Provide the (x, y) coordinate of the cell's center where the given text is located.  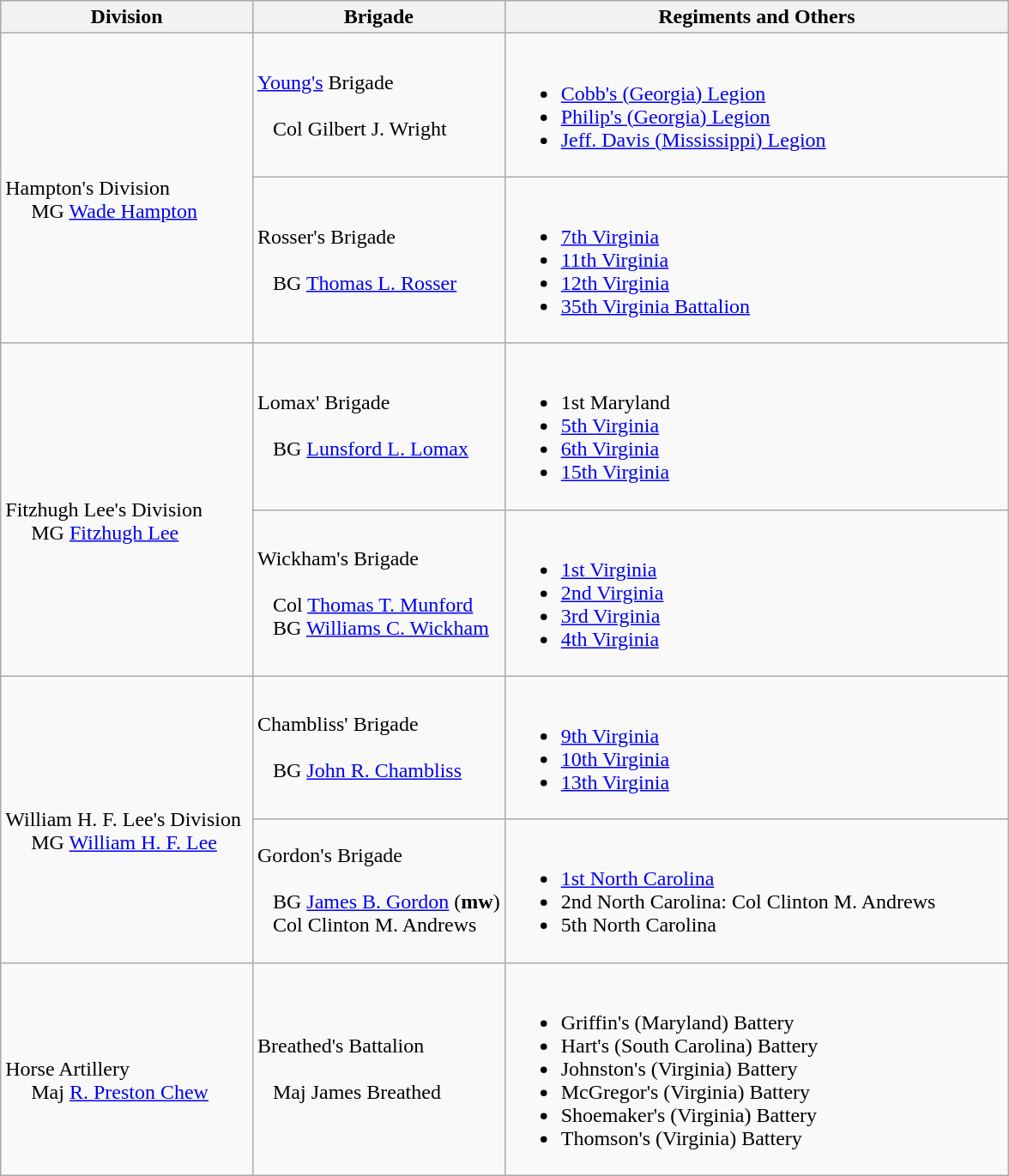
Young's Brigade Col Gilbert J. Wright (378, 105)
Cobb's (Georgia) LegionPhilip's (Georgia) LegionJeff. Davis (Mississippi) Legion (757, 105)
Breathed's Battalion Maj James Breathed (378, 1069)
Hampton's Division MG Wade Hampton (127, 189)
Division (127, 17)
Regiments and Others (757, 17)
1st Maryland5th Virginia6th Virginia15th Virginia (757, 426)
1st Virginia2nd Virginia3rd Virginia4th Virginia (757, 593)
Rosser's Brigade BG Thomas L. Rosser (378, 260)
7th Virginia11th Virginia12th Virginia35th Virginia Battalion (757, 260)
Fitzhugh Lee's Division MG Fitzhugh Lee (127, 510)
Chambliss' Brigade BG John R. Chambliss (378, 748)
Lomax' Brigade BG Lunsford L. Lomax (378, 426)
Gordon's Brigade BG James B. Gordon (mw) Col Clinton M. Andrews (378, 890)
Wickham's Brigade Col Thomas T. Munford BG Williams C. Wickham (378, 593)
Horse Artillery Maj R. Preston Chew (127, 1069)
William H. F. Lee's Division MG William H. F. Lee (127, 819)
Brigade (378, 17)
9th Virginia10th Virginia13th Virginia (757, 748)
1st North Carolina2nd North Carolina: Col Clinton M. Andrews5th North Carolina (757, 890)
